Capture the cell that displays the provided text and extract its (x, y) central coordinate. 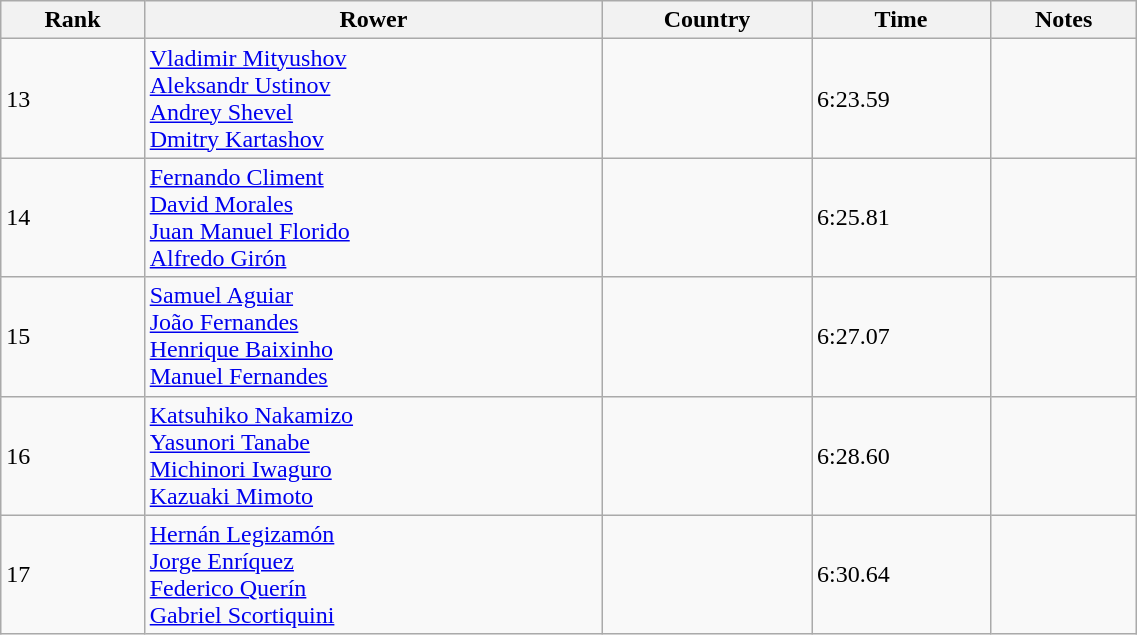
14 (72, 218)
6:30.64 (902, 574)
Fernando ClimentDavid MoralesJuan Manuel FloridoAlfredo Girón (373, 218)
Hernán LegizamónJorge EnríquezFederico QuerínGabriel Scortiquini (373, 574)
6:27.07 (902, 336)
17 (72, 574)
13 (72, 98)
Rank (72, 20)
Time (902, 20)
6:28.60 (902, 456)
Katsuhiko NakamizoYasunori TanabeMichinori IwaguroKazuaki Mimoto (373, 456)
Samuel AguiarJoão FernandesHenrique BaixinhoManuel Fernandes (373, 336)
Vladimir MityushovAleksandr UstinovAndrey ShevelDmitry Kartashov (373, 98)
Notes (1064, 20)
15 (72, 336)
Country (708, 20)
16 (72, 456)
6:23.59 (902, 98)
Rower (373, 20)
6:25.81 (902, 218)
